Extract the (X, Y) coordinate from the center of the cell holding the provided text.  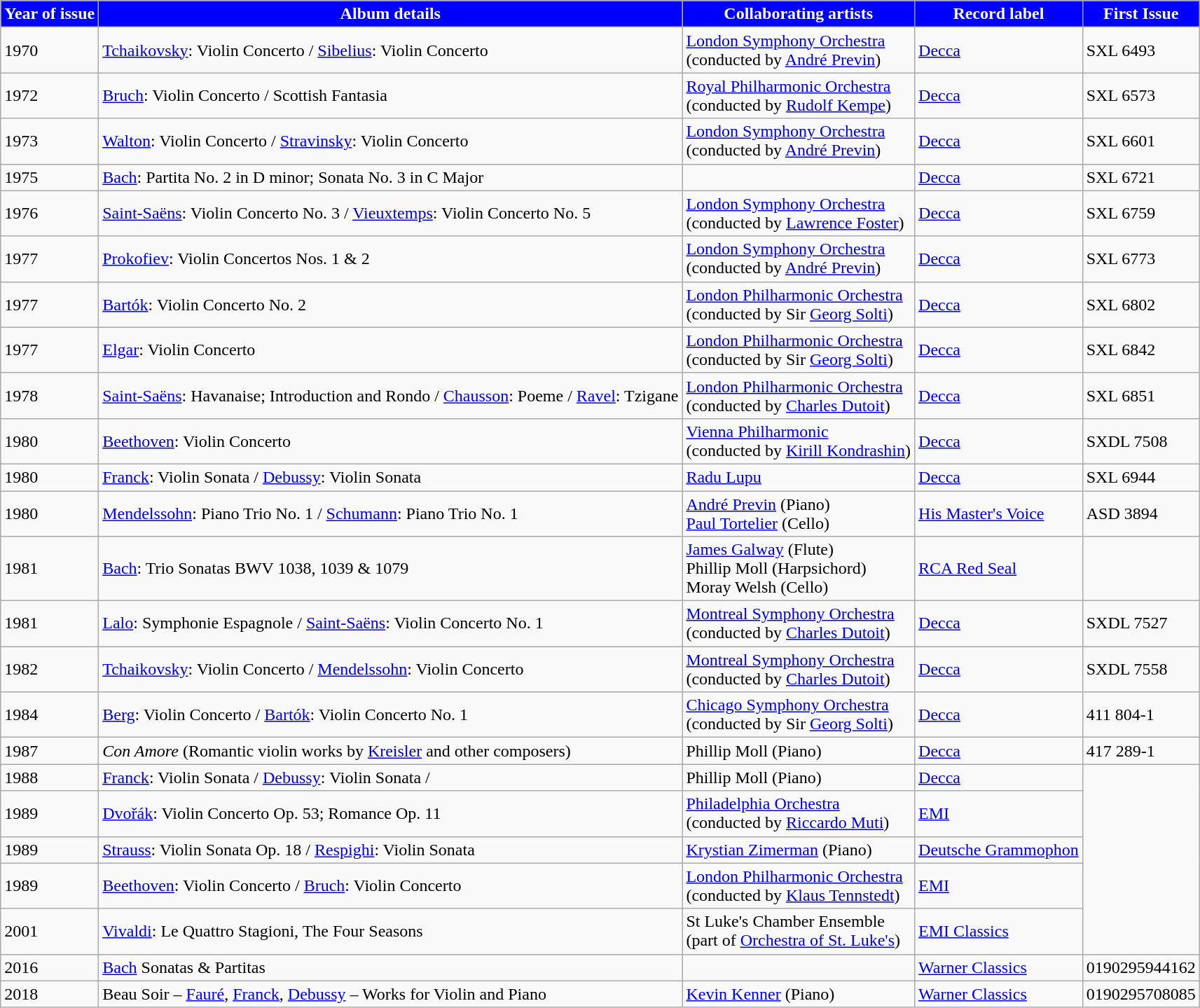
SXDL 7558 (1140, 670)
1973 (50, 141)
1970 (50, 50)
London Symphony Orchestra(conducted by Lawrence Foster) (799, 213)
Tchaikovsky: Violin Concerto / Sibelius: Violin Concerto (391, 50)
Saint-Saëns: Havanaise; Introduction and Rondo / Chausson: Poeme / Ravel: Tzigane (391, 395)
SXL 6944 (1140, 477)
SXL 6802 (1140, 304)
Krystian Zimerman (Piano) (799, 850)
1976 (50, 213)
London Philharmonic Orchestra(conducted by Klaus Tennstedt) (799, 885)
SXL 6842 (1140, 350)
SXL 6493 (1140, 50)
James Galway (Flute) Phillip Moll (Harpsichord)Moray Welsh (Cello) (799, 569)
Con Amore (Romantic violin works by Kreisler and other composers) (391, 751)
Strauss: Violin Sonata Op. 18 / Respighi: Violin Sonata (391, 850)
Franck: Violin Sonata / Debussy: Violin Sonata / (391, 778)
SXL 6759 (1140, 213)
Deutsche Grammophon (999, 850)
First Issue (1140, 14)
Lalo: Symphonie Espagnole / Saint-Saëns: Violin Concerto No. 1 (391, 623)
Walton: Violin Concerto / Stravinsky: Violin Concerto (391, 141)
SXL 6773 (1140, 259)
SXL 6851 (1140, 395)
Berg: Violin Concerto / Bartók: Violin Concerto No. 1 (391, 714)
Radu Lupu (799, 477)
Collaborating artists (799, 14)
Bach: Partita No. 2 in D minor; Sonata No. 3 in C Major (391, 177)
1972 (50, 95)
Prokofiev: Violin Concertos Nos. 1 & 2 (391, 259)
Saint-Saëns: Violin Concerto No. 3 / Vieuxtemps: Violin Concerto No. 5 (391, 213)
Dvořák: Violin Concerto Op. 53; Romance Op. 11 (391, 814)
André Previn (Piano) Paul Tortelier (Cello) (799, 513)
SXDL 7508 (1140, 441)
His Master's Voice (999, 513)
Chicago Symphony Orchestra(conducted by Sir Georg Solti) (799, 714)
Philadelphia Orchestra(conducted by Riccardo Muti) (799, 814)
London Philharmonic Orchestra(conducted by Charles Dutoit) (799, 395)
Beethoven: Violin Concerto / Bruch: Violin Concerto (391, 885)
Vienna Philharmonic(conducted by Kirill Kondrashin) (799, 441)
Royal Philharmonic Orchestra(conducted by Rudolf Kempe) (799, 95)
Elgar: Violin Concerto (391, 350)
St Luke's Chamber Ensemble(part of Orchestra of St. Luke's) (799, 932)
SXDL 7527 (1140, 623)
2001 (50, 932)
RCA Red Seal (999, 569)
2018 (50, 994)
417 289-1 (1140, 751)
Bach Sonatas & Partitas (391, 967)
1978 (50, 395)
1984 (50, 714)
EMI Classics (999, 932)
ASD 3894 (1140, 513)
Record label (999, 14)
1982 (50, 670)
SXL 6721 (1140, 177)
1987 (50, 751)
2016 (50, 967)
SXL 6601 (1140, 141)
Vivaldi: Le Quattro Stagioni, The Four Seasons (391, 932)
1975 (50, 177)
Beethoven: Violin Concerto (391, 441)
0190295944162 (1140, 967)
Franck: Violin Sonata / Debussy: Violin Sonata (391, 477)
1988 (50, 778)
SXL 6573 (1140, 95)
Year of issue (50, 14)
Mendelssohn: Piano Trio No. 1 / Schumann: Piano Trio No. 1 (391, 513)
Bruch: Violin Concerto / Scottish Fantasia (391, 95)
Kevin Kenner (Piano) (799, 994)
Tchaikovsky: Violin Concerto / Mendelssohn: Violin Concerto (391, 670)
Album details (391, 14)
Bartók: Violin Concerto No. 2 (391, 304)
Beau Soir – Fauré, Franck, Debussy – Works for Violin and Piano (391, 994)
411 804-1 (1140, 714)
0190295708085 (1140, 994)
Bach: Trio Sonatas BWV 1038, 1039 & 1079 (391, 569)
